Output the [x, y] coordinate of the center of the cell containing the given text.  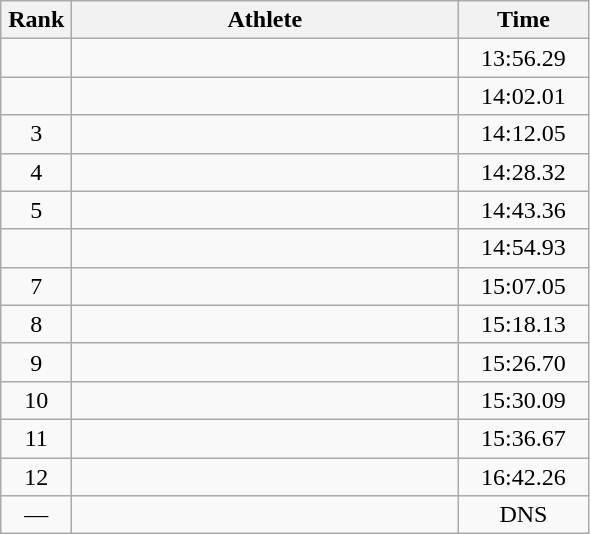
9 [36, 362]
— [36, 515]
3 [36, 134]
Rank [36, 20]
15:07.05 [524, 286]
14:43.36 [524, 210]
5 [36, 210]
11 [36, 438]
15:18.13 [524, 324]
12 [36, 477]
14:28.32 [524, 172]
10 [36, 400]
Athlete [265, 20]
14:12.05 [524, 134]
DNS [524, 515]
15:36.67 [524, 438]
7 [36, 286]
16:42.26 [524, 477]
Time [524, 20]
15:30.09 [524, 400]
8 [36, 324]
15:26.70 [524, 362]
14:54.93 [524, 248]
14:02.01 [524, 96]
4 [36, 172]
13:56.29 [524, 58]
